Scan for the cell matching the given text and deliver its (X, Y) coordinate at center. 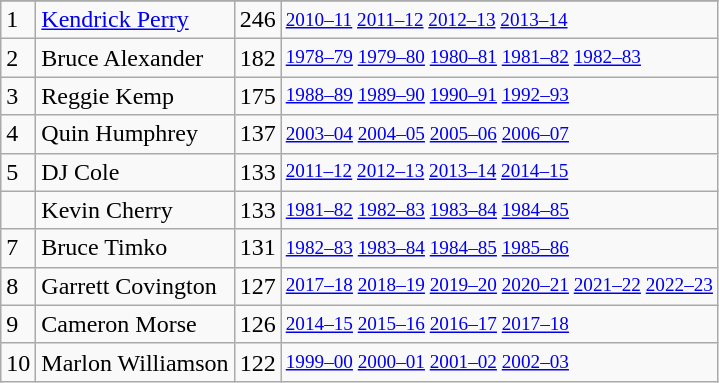
2014–15 2015–16 2016–17 2017–18 (499, 324)
127 (258, 286)
8 (18, 286)
2003–04 2004–05 2005–06 2006–07 (499, 134)
126 (258, 324)
131 (258, 248)
Reggie Kemp (135, 96)
175 (258, 96)
2 (18, 58)
2017–18 2018–19 2019–20 2020–21 2021–22 2022–23 (499, 286)
137 (258, 134)
9 (18, 324)
Kendrick Perry (135, 20)
1988–89 1989–90 1990–91 1992–93 (499, 96)
DJ Cole (135, 172)
2010–11 2011–12 2012–13 2013–14 (499, 20)
Bruce Timko (135, 248)
Quin Humphrey (135, 134)
1978–79 1979–80 1980–81 1981–82 1982–83 (499, 58)
Marlon Williamson (135, 362)
Bruce Alexander (135, 58)
Garrett Covington (135, 286)
10 (18, 362)
4 (18, 134)
1 (18, 20)
5 (18, 172)
1999–00 2000–01 2001–02 2002–03 (499, 362)
246 (258, 20)
Kevin Cherry (135, 210)
1982–83 1983–84 1984–85 1985–86 (499, 248)
Cameron Morse (135, 324)
3 (18, 96)
7 (18, 248)
1981–82 1982–83 1983–84 1984–85 (499, 210)
182 (258, 58)
122 (258, 362)
2011–12 2012–13 2013–14 2014–15 (499, 172)
